Detect which cell encompasses the target text, then output its (X, Y) center coordinate. 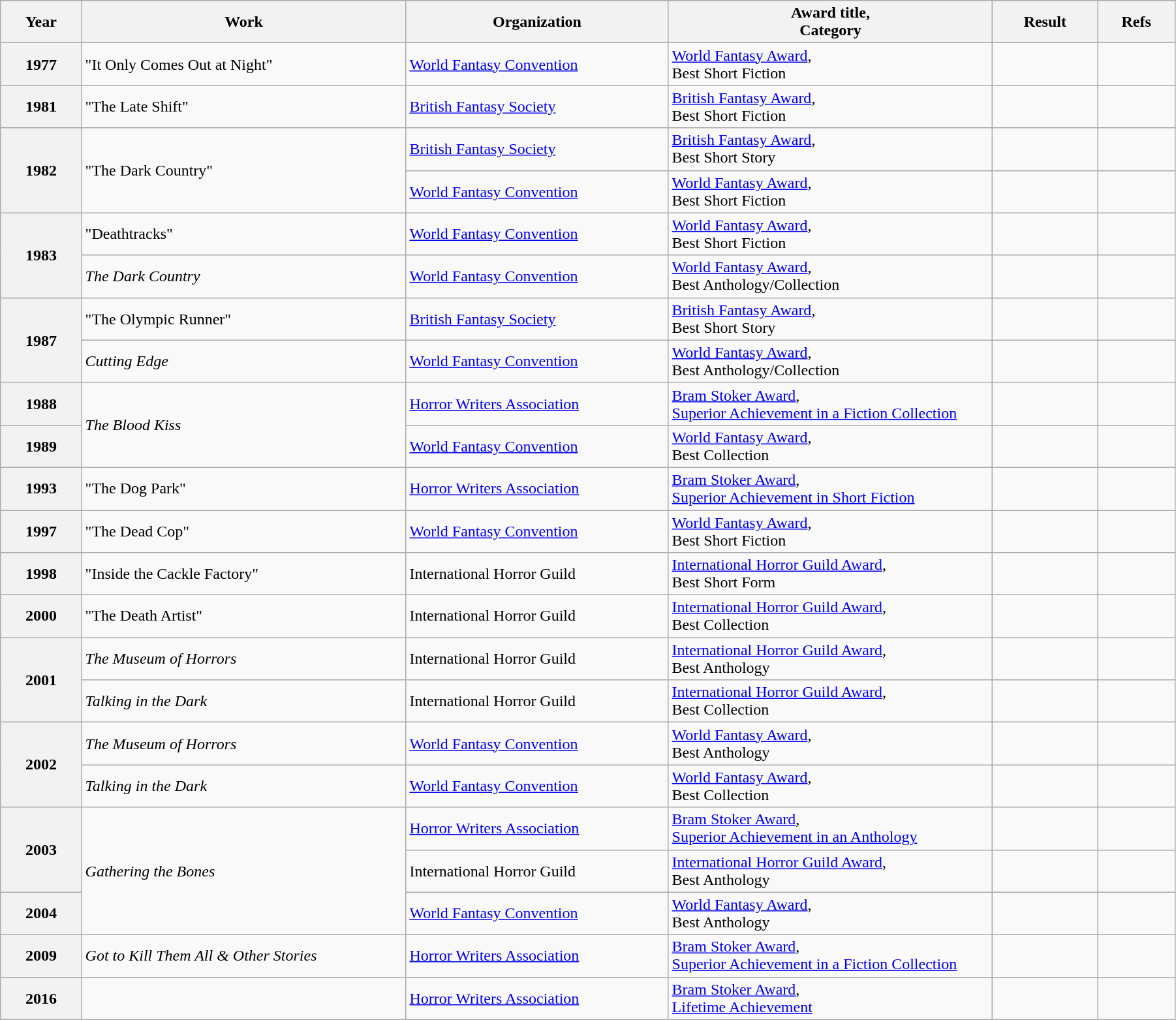
Bram Stoker Award,Superior Achievement in an Anthology (830, 829)
Got to Kill Them All & Other Stories (244, 955)
1981 (41, 107)
2016 (41, 998)
The Blood Kiss (244, 425)
Gathering the Bones (244, 871)
"Inside the Cackle Factory" (244, 574)
1997 (41, 531)
"It Only Comes Out at Night" (244, 64)
1977 (41, 64)
"The Death Artist" (244, 616)
Bram Stoker Award,Superior Achievement in Short Fiction (830, 488)
Organization (537, 22)
International Horror Guild Award,Best Short Form (830, 574)
2001 (41, 680)
1982 (41, 170)
Year (41, 22)
The Dark Country (244, 277)
Refs (1137, 22)
Cutting Edge (244, 362)
"The Dark Country" (244, 170)
"The Late Shift" (244, 107)
1987 (41, 340)
2004 (41, 914)
Bram Stoker Award,Lifetime Achievement (830, 998)
"The Dead Cop" (244, 531)
2009 (41, 955)
"The Olympic Runner" (244, 318)
2002 (41, 765)
1988 (41, 403)
Award title,Category (830, 22)
1983 (41, 255)
2000 (41, 616)
Work (244, 22)
1993 (41, 488)
2003 (41, 850)
Result (1045, 22)
"Deathtracks" (244, 234)
"The Dog Park" (244, 488)
1989 (41, 446)
British Fantasy Award,Best Short Fiction (830, 107)
1998 (41, 574)
